Capture the cell that displays the provided text and extract its (x, y) central coordinate. 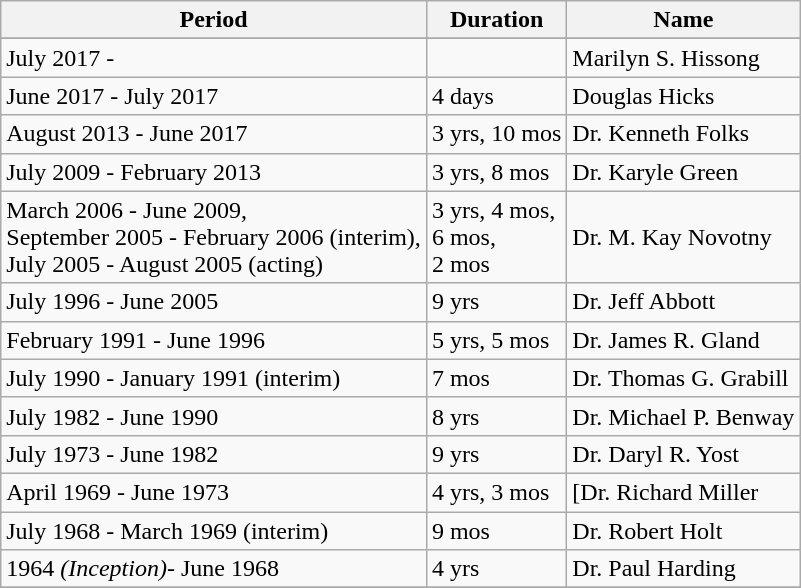
Dr. Kenneth Folks (684, 134)
Dr. James R. Gland (684, 340)
Name (684, 20)
June 2017 - July 2017 (214, 96)
July 1996 - June 2005 (214, 302)
3 yrs, 10 mos (496, 134)
February 1991 - June 1996 (214, 340)
Dr. Daryl R. Yost (684, 454)
July 1982 - June 1990 (214, 416)
Dr. M. Kay Novotny (684, 237)
Period (214, 20)
Dr. Michael P. Benway (684, 416)
3 yrs, 8 mos (496, 172)
4 yrs, 3 mos (496, 492)
Douglas Hicks (684, 96)
July 1968 - March 1969 (interim) (214, 531)
Marilyn S. Hissong (684, 58)
3 yrs, 4 mos,6 mos,2 mos (496, 237)
7 mos (496, 378)
Dr. Thomas G. Grabill (684, 378)
Dr. Jeff Abbott (684, 302)
4 yrs (496, 569)
4 days (496, 96)
1964 (Inception)- June 1968 (214, 569)
July 2009 - February 2013 (214, 172)
August 2013 - June 2017 (214, 134)
Dr. Robert Holt (684, 531)
Dr. Paul Harding (684, 569)
9 mos (496, 531)
July 1973 - June 1982 (214, 454)
8 yrs (496, 416)
July 1990 - January 1991 (interim) (214, 378)
Dr. Karyle Green (684, 172)
Duration (496, 20)
March 2006 - June 2009,September 2005 - February 2006 (interim),July 2005 - August 2005 (acting) (214, 237)
5 yrs, 5 mos (496, 340)
April 1969 - June 1973 (214, 492)
July 2017 - (214, 58)
[Dr. Richard Miller (684, 492)
